Locate the cell with the specified text and output its (x, y) center coordinate. 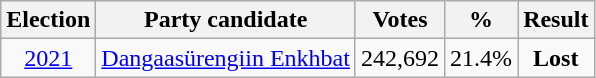
Party candidate (226, 20)
Election (48, 20)
Dangaasürengiin Enkhbat (226, 58)
2021 (48, 58)
Lost (556, 58)
242,692 (400, 58)
21.4% (482, 58)
% (482, 20)
Result (556, 20)
Votes (400, 20)
